Return the (X, Y) coordinate for the center point of the cell that contains the specified text.  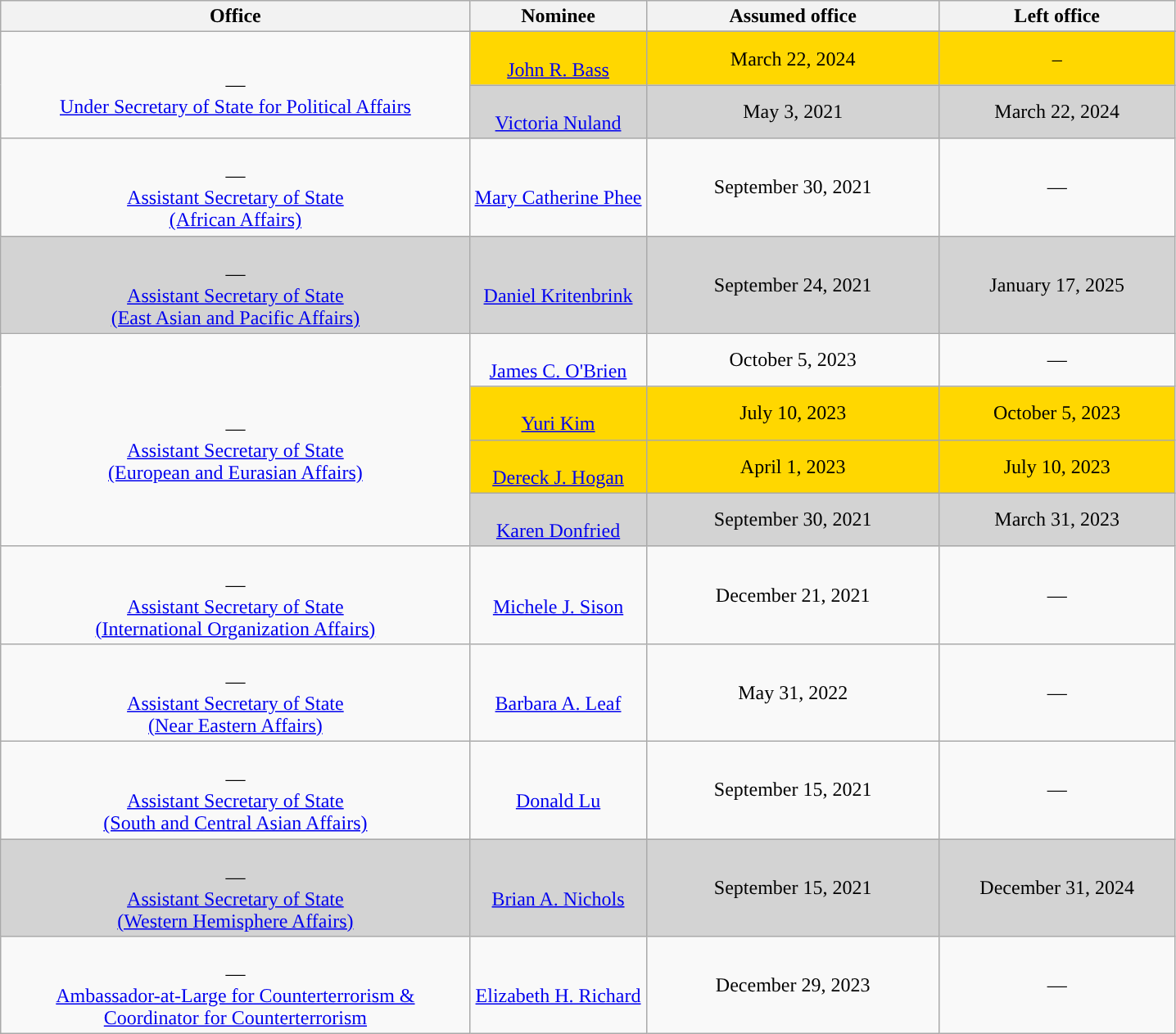
—Assistant Secretary of State(East Asian and Pacific Affairs) (236, 285)
—Assistant Secretary of State(South and Central Asian Affairs) (236, 789)
—Ambassador-at-Large for Counterterrorism &Coordinator for Counterterrorism (236, 986)
December 29, 2023 (793, 986)
Daniel Kritenbrink (559, 285)
May 31, 2022 (793, 693)
December 31, 2024 (1056, 887)
—Assistant Secretary of State(Near Eastern Affairs) (236, 693)
—Assistant Secretary of State(Western Hemisphere Affairs) (236, 887)
Elizabeth H. Richard (559, 986)
Nominee (559, 16)
Victoria Nuland (559, 111)
April 1, 2023 (793, 467)
May 3, 2021 (793, 111)
Office (236, 16)
January 17, 2025 (1056, 285)
Barbara A. Leaf (559, 693)
Yuri Kim (559, 413)
Mary Catherine Phee (559, 187)
– (1056, 59)
—Assistant Secretary of State(European and Eurasian Affairs) (236, 440)
September 24, 2021 (793, 285)
John R. Bass (559, 59)
Left office (1056, 16)
March 31, 2023 (1056, 519)
James C. O'Brien (559, 360)
—Assistant Secretary of State(African Affairs) (236, 187)
Dereck J. Hogan (559, 467)
Michele J. Sison (559, 594)
Karen Donfried (559, 519)
—Assistant Secretary of State(International Organization Affairs) (236, 594)
Assumed office (793, 16)
—Under Secretary of State for Political Affairs (236, 85)
Brian A. Nichols (559, 887)
December 21, 2021 (793, 594)
Donald Lu (559, 789)
